Find where the given text appears and provide that cell's center as [X, Y] coordinate. 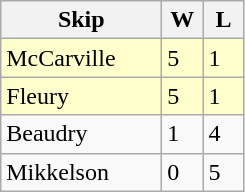
4 [224, 134]
Beaudry [82, 134]
L [224, 20]
Mikkelson [82, 172]
Fleury [82, 96]
McCarville [82, 58]
0 [182, 172]
W [182, 20]
Skip [82, 20]
